For the text-containing cell, return its midpoint in [X, Y] coordinate format. 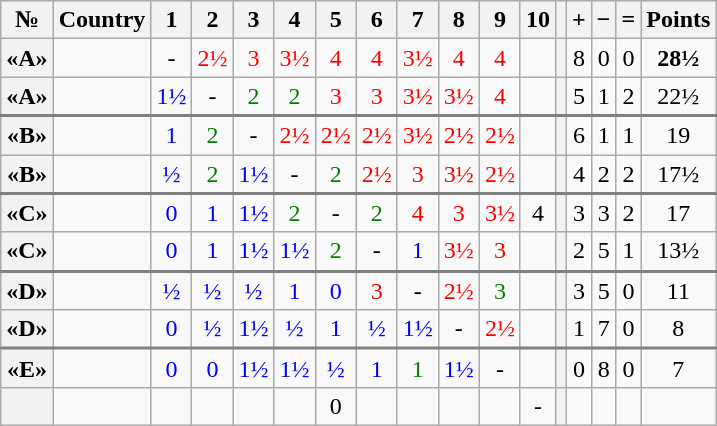
9 [500, 20]
13½ [678, 252]
17 [678, 212]
19 [678, 136]
= [628, 20]
№ [27, 20]
«E» [27, 368]
Country [102, 20]
28½ [678, 58]
− [604, 20]
10 [538, 20]
17½ [678, 174]
+ [580, 20]
22½ [678, 96]
Points [678, 20]
11 [678, 290]
